Return the [X, Y] coordinate for the center point of the cell that contains the specified text.  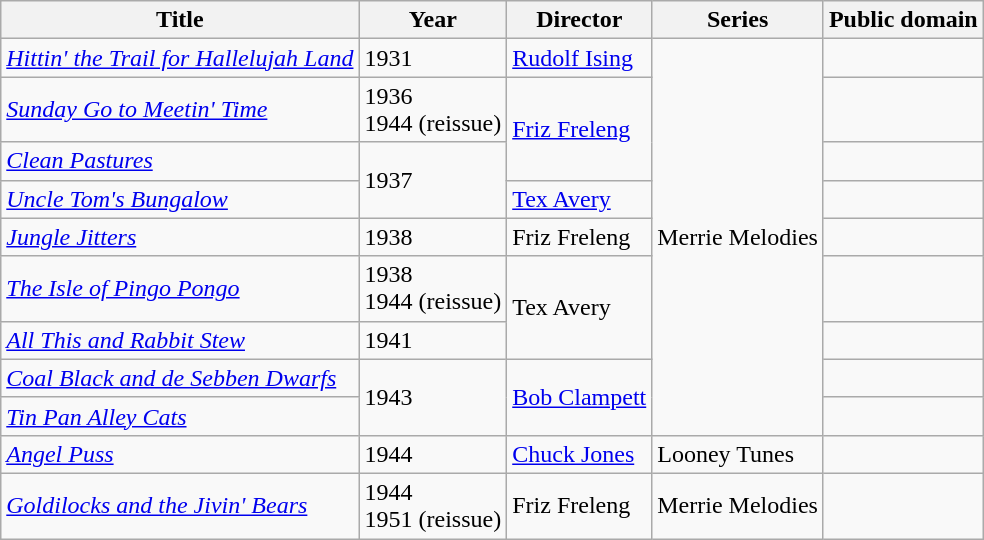
Clean Pastures [180, 161]
1944 [433, 454]
19381944 (reissue) [433, 288]
1931 [433, 58]
Jungle Jitters [180, 237]
Series [738, 20]
Angel Puss [180, 454]
1941 [433, 340]
1943 [433, 397]
The Isle of Pingo Pongo [180, 288]
Title [180, 20]
1937 [433, 180]
All This and Rabbit Stew [180, 340]
Looney Tunes [738, 454]
1938 [433, 237]
Tin Pan Alley Cats [180, 416]
Goldilocks and the Jivin' Bears [180, 506]
Chuck Jones [580, 454]
Public domain [903, 20]
Coal Black and de Sebben Dwarfs [180, 378]
Uncle Tom's Bungalow [180, 199]
Year [433, 20]
Hittin' the Trail for Hallelujah Land [180, 58]
Director [580, 20]
19361944 (reissue) [433, 110]
19441951 (reissue) [433, 506]
Bob Clampett [580, 397]
Sunday Go to Meetin' Time [180, 110]
Rudolf Ising [580, 58]
